Provide the (x, y) coordinate of the cell's center where the given text is located.  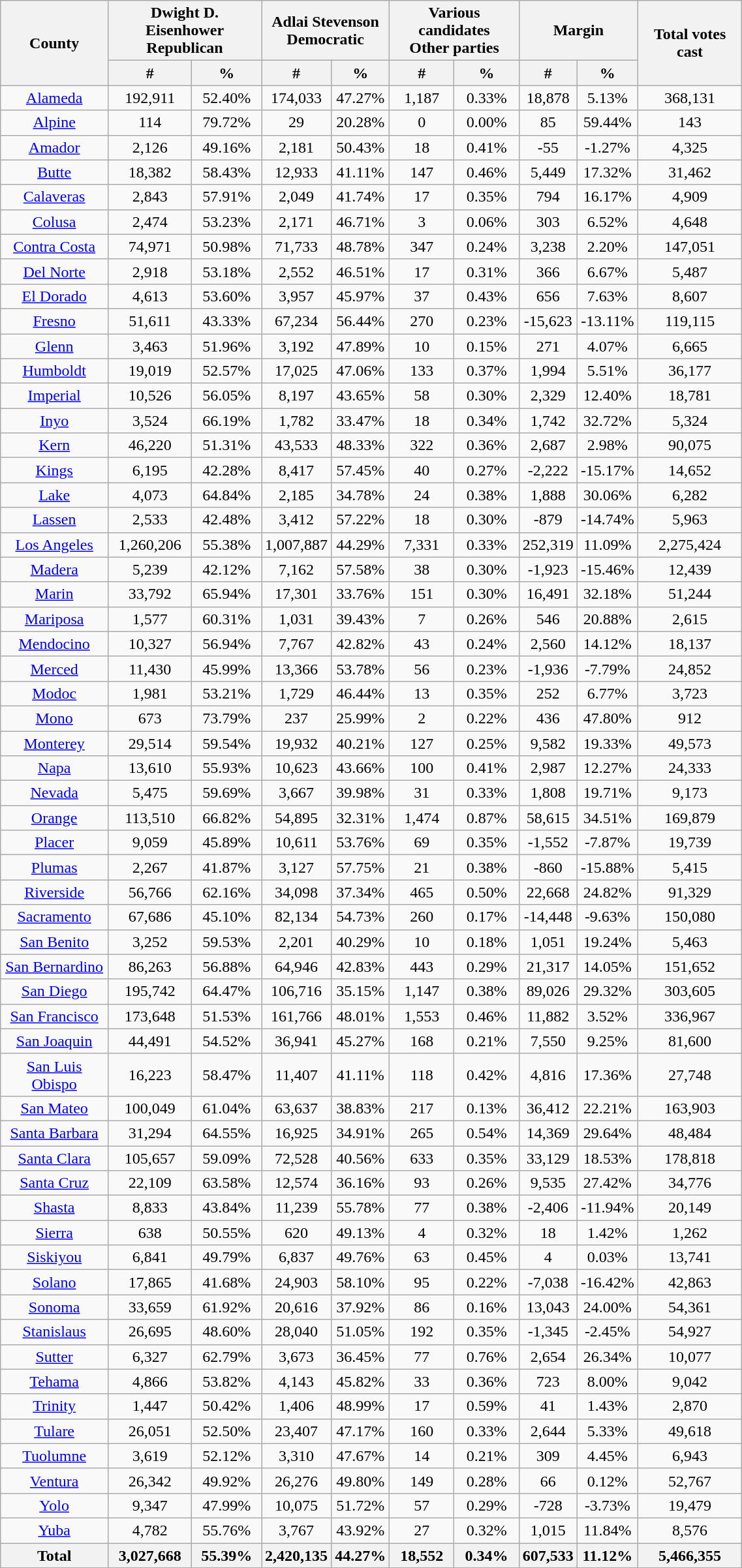
53.18% (227, 271)
Mariposa (55, 619)
0.12% (607, 1481)
0.13% (487, 1108)
38 (422, 569)
4,073 (150, 495)
322 (422, 445)
14 (422, 1456)
64.47% (227, 991)
0.43% (487, 296)
4,909 (689, 197)
252 (548, 693)
53.21% (227, 693)
8,833 (150, 1208)
100 (422, 768)
4,613 (150, 296)
52,767 (689, 1481)
3,524 (150, 421)
2,843 (150, 197)
24.00% (607, 1307)
29.64% (607, 1133)
64.84% (227, 495)
20.88% (607, 619)
6,327 (150, 1357)
39.98% (360, 793)
93 (422, 1183)
17,025 (296, 371)
42,863 (689, 1282)
174,033 (296, 98)
13 (422, 693)
32.72% (607, 421)
1,577 (150, 619)
29,514 (150, 743)
5.13% (607, 98)
0.45% (487, 1258)
303 (548, 222)
43,533 (296, 445)
10,327 (150, 644)
Glenn (55, 346)
Calaveras (55, 197)
31,462 (689, 172)
71,733 (296, 247)
34.78% (360, 495)
34.91% (360, 1133)
163,903 (689, 1108)
11.84% (607, 1530)
47.27% (360, 98)
20,149 (689, 1208)
19,019 (150, 371)
Napa (55, 768)
0.42% (487, 1075)
26.34% (607, 1357)
1,051 (548, 942)
1,808 (548, 793)
49.16% (227, 147)
-1.27% (607, 147)
Mendocino (55, 644)
18,781 (689, 396)
32.31% (360, 818)
443 (422, 967)
Trinity (55, 1406)
19,739 (689, 843)
6,841 (150, 1258)
46.71% (360, 222)
723 (548, 1381)
0.00% (487, 123)
1,007,887 (296, 545)
46.44% (360, 693)
3,673 (296, 1357)
45.82% (360, 1381)
25.99% (360, 718)
Shasta (55, 1208)
14,369 (548, 1133)
45.27% (360, 1041)
22,109 (150, 1183)
Yuba (55, 1530)
57 (422, 1505)
2,918 (150, 271)
56 (422, 669)
51,611 (150, 321)
55.39% (227, 1556)
2.98% (607, 445)
2.20% (607, 247)
28,040 (296, 1332)
2,560 (548, 644)
49.80% (360, 1481)
34,098 (296, 892)
5,324 (689, 421)
7,550 (548, 1041)
Fresno (55, 321)
147 (422, 172)
6,665 (689, 346)
San Francisco (55, 1016)
1,474 (422, 818)
-2,406 (548, 1208)
151,652 (689, 967)
40 (422, 470)
14.12% (607, 644)
24,903 (296, 1282)
7,331 (422, 545)
34,776 (689, 1183)
26,695 (150, 1332)
56,766 (150, 892)
72,528 (296, 1158)
San Joaquin (55, 1041)
19.24% (607, 942)
8.00% (607, 1381)
73.79% (227, 718)
47.99% (227, 1505)
48.78% (360, 247)
17.32% (607, 172)
7 (422, 619)
42.48% (227, 520)
309 (548, 1456)
119,115 (689, 321)
21,317 (548, 967)
47.67% (360, 1456)
57.45% (360, 470)
33,659 (150, 1307)
Kern (55, 445)
51.72% (360, 1505)
1,447 (150, 1406)
49,573 (689, 743)
2,474 (150, 222)
51,244 (689, 594)
40.21% (360, 743)
160 (422, 1431)
13,741 (689, 1258)
58,615 (548, 818)
53.60% (227, 296)
48.33% (360, 445)
0.03% (607, 1258)
-7,038 (548, 1282)
14.05% (607, 967)
0.76% (487, 1357)
59.53% (227, 942)
Tulare (55, 1431)
5,475 (150, 793)
113,510 (150, 818)
912 (689, 718)
19.33% (607, 743)
36,412 (548, 1108)
33 (422, 1381)
-9.63% (607, 917)
60.31% (227, 619)
79.72% (227, 123)
6,282 (689, 495)
106,716 (296, 991)
65.94% (227, 594)
53.78% (360, 669)
49.79% (227, 1258)
4.45% (607, 1456)
794 (548, 197)
149 (422, 1481)
66 (548, 1481)
150,080 (689, 917)
89,026 (548, 991)
13,043 (548, 1307)
1.43% (607, 1406)
173,648 (150, 1016)
2,201 (296, 942)
26,342 (150, 1481)
1,262 (689, 1233)
Imperial (55, 396)
-728 (548, 1505)
0.31% (487, 271)
-879 (548, 520)
2,275,424 (689, 545)
0.18% (487, 942)
260 (422, 917)
55.93% (227, 768)
24.82% (607, 892)
161,766 (296, 1016)
41.74% (360, 197)
18.53% (607, 1158)
43.92% (360, 1530)
35.15% (360, 991)
55.76% (227, 1530)
6,195 (150, 470)
Sierra (55, 1233)
10,077 (689, 1357)
-1,552 (548, 843)
217 (422, 1108)
-7.87% (607, 843)
100,049 (150, 1108)
16,223 (150, 1075)
54,895 (296, 818)
2,185 (296, 495)
3,619 (150, 1456)
Stanislaus (55, 1332)
Madera (55, 569)
17,301 (296, 594)
265 (422, 1133)
656 (548, 296)
64,946 (296, 967)
1,260,206 (150, 545)
1,553 (422, 1016)
9,535 (548, 1183)
Sutter (55, 1357)
Total (55, 1556)
7.63% (607, 296)
33.76% (360, 594)
61.92% (227, 1307)
6.77% (607, 693)
3 (422, 222)
42.12% (227, 569)
8,607 (689, 296)
44.29% (360, 545)
51.31% (227, 445)
0.25% (487, 743)
147,051 (689, 247)
3.52% (607, 1016)
5,463 (689, 942)
6,837 (296, 1258)
49,618 (689, 1431)
-15.46% (607, 569)
San Luis Obispo (55, 1075)
52.57% (227, 371)
3,252 (150, 942)
81,600 (689, 1041)
4,143 (296, 1381)
-55 (548, 147)
58.47% (227, 1075)
55.38% (227, 545)
1,888 (548, 495)
0.16% (487, 1307)
2,329 (548, 396)
-1,936 (548, 669)
52.40% (227, 98)
45.89% (227, 843)
638 (150, 1233)
Del Norte (55, 271)
Alameda (55, 98)
366 (548, 271)
6,943 (689, 1456)
5.51% (607, 371)
465 (422, 892)
19,932 (296, 743)
54,927 (689, 1332)
58.43% (227, 172)
Total votes cast (689, 43)
5,963 (689, 520)
-7.79% (607, 669)
54.52% (227, 1041)
4,325 (689, 147)
9,042 (689, 1381)
3,238 (548, 247)
42.83% (360, 967)
3,463 (150, 346)
49.92% (227, 1481)
Alpine (55, 123)
5,449 (548, 172)
50.55% (227, 1233)
-11.94% (607, 1208)
44.27% (360, 1556)
58.10% (360, 1282)
41.68% (227, 1282)
12,574 (296, 1183)
1,994 (548, 371)
16,491 (548, 594)
67,234 (296, 321)
5,466,355 (689, 1556)
2,987 (548, 768)
51.96% (227, 346)
105,657 (150, 1158)
36.16% (360, 1183)
43 (422, 644)
143 (689, 123)
Monterey (55, 743)
2,049 (296, 197)
4,816 (548, 1075)
271 (548, 346)
43.66% (360, 768)
7,162 (296, 569)
27,748 (689, 1075)
Contra Costa (55, 247)
17.36% (607, 1075)
50.98% (227, 247)
29.32% (607, 991)
56.88% (227, 967)
56.05% (227, 396)
13,366 (296, 669)
36,177 (689, 371)
57.58% (360, 569)
Amador (55, 147)
18,382 (150, 172)
32.18% (607, 594)
Siskiyou (55, 1258)
Mono (55, 718)
20,616 (296, 1307)
62.79% (227, 1357)
0.28% (487, 1481)
59.44% (607, 123)
0.15% (487, 346)
192,911 (150, 98)
69 (422, 843)
2,420,135 (296, 1556)
8,197 (296, 396)
24,333 (689, 768)
11,882 (548, 1016)
50.43% (360, 147)
San Mateo (55, 1108)
37.34% (360, 892)
0 (422, 123)
63.58% (227, 1183)
40.56% (360, 1158)
-860 (548, 867)
30.06% (607, 495)
San Diego (55, 991)
Kings (55, 470)
22,668 (548, 892)
4,648 (689, 222)
0.54% (487, 1133)
Riverside (55, 892)
59.54% (227, 743)
27 (422, 1530)
0.37% (487, 371)
86 (422, 1307)
1,742 (548, 421)
48,484 (689, 1133)
10,526 (150, 396)
Colusa (55, 222)
Sacramento (55, 917)
2,870 (689, 1406)
11,239 (296, 1208)
3,310 (296, 1456)
0.50% (487, 892)
1,187 (422, 98)
Modoc (55, 693)
45.99% (227, 669)
56.44% (360, 321)
34.51% (607, 818)
1,015 (548, 1530)
3,767 (296, 1530)
57.75% (360, 867)
2,654 (548, 1357)
18,137 (689, 644)
51.05% (360, 1332)
12,933 (296, 172)
168 (422, 1041)
6.67% (607, 271)
133 (422, 371)
29 (296, 123)
12.27% (607, 768)
Nevada (55, 793)
546 (548, 619)
12,439 (689, 569)
19.71% (607, 793)
45.97% (360, 296)
Orange (55, 818)
95 (422, 1282)
10,623 (296, 768)
169,879 (689, 818)
63,637 (296, 1108)
Tehama (55, 1381)
48.60% (227, 1332)
2,171 (296, 222)
55.78% (360, 1208)
3,723 (689, 693)
-2.45% (607, 1332)
Marin (55, 594)
2,267 (150, 867)
2,181 (296, 147)
-14,448 (548, 917)
48.99% (360, 1406)
86,263 (150, 967)
14,652 (689, 470)
178,818 (689, 1158)
59.09% (227, 1158)
16.17% (607, 197)
49.13% (360, 1233)
9.25% (607, 1041)
18,878 (548, 98)
2,552 (296, 271)
Lassen (55, 520)
10,611 (296, 843)
9,173 (689, 793)
47.89% (360, 346)
7,767 (296, 644)
5,415 (689, 867)
85 (548, 123)
195,742 (150, 991)
24 (422, 495)
-14.74% (607, 520)
48.01% (360, 1016)
0.06% (487, 222)
11.09% (607, 545)
Adlai StevensonDemocratic (326, 31)
San Bernardino (55, 967)
36.45% (360, 1357)
26,276 (296, 1481)
46.51% (360, 271)
Inyo (55, 421)
62.16% (227, 892)
20.28% (360, 123)
Margin (578, 31)
53.23% (227, 222)
3,192 (296, 346)
2,533 (150, 520)
Dwight D. EisenhowerRepublican (185, 31)
368,131 (689, 98)
5,487 (689, 271)
0.17% (487, 917)
17,865 (150, 1282)
127 (422, 743)
4.07% (607, 346)
0.87% (487, 818)
43.84% (227, 1208)
61.04% (227, 1108)
-2,222 (548, 470)
Santa Barbara (55, 1133)
2 (422, 718)
41 (548, 1406)
620 (296, 1233)
74,971 (150, 247)
39.43% (360, 619)
Plumas (55, 867)
31,294 (150, 1133)
42.28% (227, 470)
Solano (55, 1282)
13,610 (150, 768)
66.19% (227, 421)
43.33% (227, 321)
21 (422, 867)
-15,623 (548, 321)
11.12% (607, 1556)
5,239 (150, 569)
El Dorado (55, 296)
63 (422, 1258)
2,615 (689, 619)
Humboldt (55, 371)
90,075 (689, 445)
1,981 (150, 693)
53.82% (227, 1381)
Los Angeles (55, 545)
-15.17% (607, 470)
1.42% (607, 1233)
607,533 (548, 1556)
58 (422, 396)
237 (296, 718)
91,329 (689, 892)
673 (150, 718)
33.47% (360, 421)
9,059 (150, 843)
118 (422, 1075)
26,051 (150, 1431)
38.83% (360, 1108)
5.33% (607, 1431)
57.22% (360, 520)
Yolo (55, 1505)
11,407 (296, 1075)
18,552 (422, 1556)
27.42% (607, 1183)
347 (422, 247)
24,852 (689, 669)
40.29% (360, 942)
19,479 (689, 1505)
336,967 (689, 1016)
45.10% (227, 917)
252,319 (548, 545)
82,134 (296, 917)
9,582 (548, 743)
4,866 (150, 1381)
Ventura (55, 1481)
0.27% (487, 470)
43.65% (360, 396)
San Benito (55, 942)
151 (422, 594)
3,127 (296, 867)
Butte (55, 172)
37 (422, 296)
23,407 (296, 1431)
10,075 (296, 1505)
50.42% (227, 1406)
22.21% (607, 1108)
192 (422, 1332)
47.17% (360, 1431)
16,925 (296, 1133)
1,031 (296, 619)
67,686 (150, 917)
37.92% (360, 1307)
4,782 (150, 1530)
8,417 (296, 470)
36,941 (296, 1041)
3,027,668 (150, 1556)
-15.88% (607, 867)
2,687 (548, 445)
44,491 (150, 1041)
33,792 (150, 594)
53.76% (360, 843)
33,129 (548, 1158)
436 (548, 718)
Placer (55, 843)
56.94% (227, 644)
42.82% (360, 644)
-3.73% (607, 1505)
Santa Clara (55, 1158)
270 (422, 321)
49.76% (360, 1258)
Merced (55, 669)
59.69% (227, 793)
57.91% (227, 197)
11,430 (150, 669)
1,729 (296, 693)
-16.42% (607, 1282)
8,576 (689, 1530)
54,361 (689, 1307)
2,126 (150, 147)
633 (422, 1158)
66.82% (227, 818)
41.87% (227, 867)
31 (422, 793)
County (55, 43)
Lake (55, 495)
46,220 (150, 445)
-1,923 (548, 569)
64.55% (227, 1133)
51.53% (227, 1016)
-1,345 (548, 1332)
47.80% (607, 718)
6.52% (607, 222)
1,406 (296, 1406)
54.73% (360, 917)
1,147 (422, 991)
9,347 (150, 1505)
2,644 (548, 1431)
3,957 (296, 296)
Various candidatesOther parties (454, 31)
1,782 (296, 421)
Sonoma (55, 1307)
303,605 (689, 991)
Santa Cruz (55, 1183)
-13.11% (607, 321)
3,667 (296, 793)
52.50% (227, 1431)
47.06% (360, 371)
114 (150, 123)
Tuolumne (55, 1456)
52.12% (227, 1456)
12.40% (607, 396)
0.59% (487, 1406)
3,412 (296, 520)
